Identify which cell holds the provided text, then report its (x, y) central coordinate. 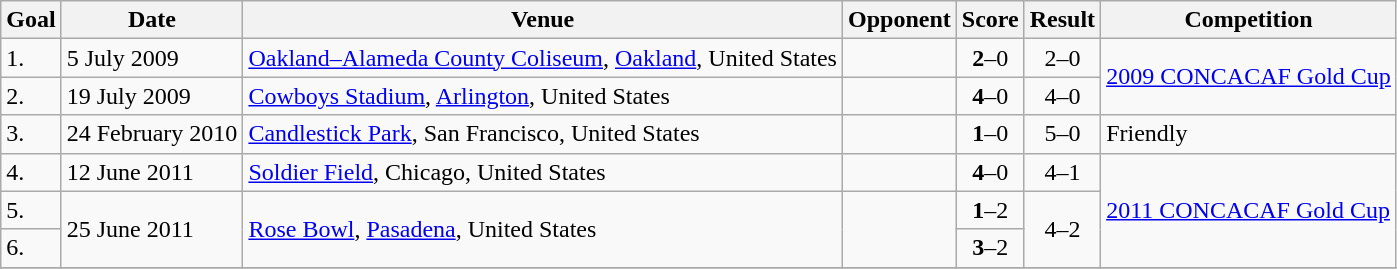
25 June 2011 (152, 229)
2011 CONCACAF Gold Cup (1249, 210)
6. (31, 248)
19 July 2009 (152, 96)
1. (31, 58)
Competition (1249, 20)
Cowboys Stadium, Arlington, United States (543, 96)
1–2 (990, 210)
Soldier Field, Chicago, United States (543, 172)
Result (1062, 20)
4–2 (1062, 229)
Oakland–Alameda County Coliseum, Oakland, United States (543, 58)
5–0 (1062, 134)
Opponent (899, 20)
Candlestick Park, San Francisco, United States (543, 134)
2009 CONCACAF Gold Cup (1249, 77)
12 June 2011 (152, 172)
5. (31, 210)
Date (152, 20)
2. (31, 96)
3–2 (990, 248)
4. (31, 172)
Venue (543, 20)
Score (990, 20)
Goal (31, 20)
Friendly (1249, 134)
3. (31, 134)
4–1 (1062, 172)
Rose Bowl, Pasadena, United States (543, 229)
5 July 2009 (152, 58)
1–0 (990, 134)
24 February 2010 (152, 134)
